Identify which cell holds the provided text, then report its [X, Y] central coordinate. 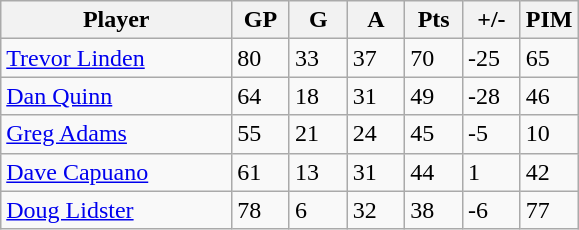
A [376, 20]
-25 [492, 58]
GP [261, 20]
45 [434, 134]
64 [261, 96]
Trevor Linden [116, 58]
+/- [492, 20]
65 [549, 58]
10 [549, 134]
18 [318, 96]
49 [434, 96]
-28 [492, 96]
-5 [492, 134]
13 [318, 172]
33 [318, 58]
Doug Lidster [116, 210]
G [318, 20]
Greg Adams [116, 134]
44 [434, 172]
46 [549, 96]
38 [434, 210]
1 [492, 172]
PIM [549, 20]
61 [261, 172]
Player [116, 20]
21 [318, 134]
78 [261, 210]
Dave Capuano [116, 172]
70 [434, 58]
80 [261, 58]
55 [261, 134]
42 [549, 172]
Dan Quinn [116, 96]
24 [376, 134]
32 [376, 210]
6 [318, 210]
Pts [434, 20]
77 [549, 210]
37 [376, 58]
-6 [492, 210]
